Determine the (X, Y) coordinate at the center of the cell enclosing the given text.  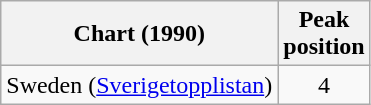
4 (324, 85)
Sweden (Sverigetopplistan) (140, 85)
Chart (1990) (140, 34)
Peakposition (324, 34)
